Return (X, Y) of the center of cell containing provided text 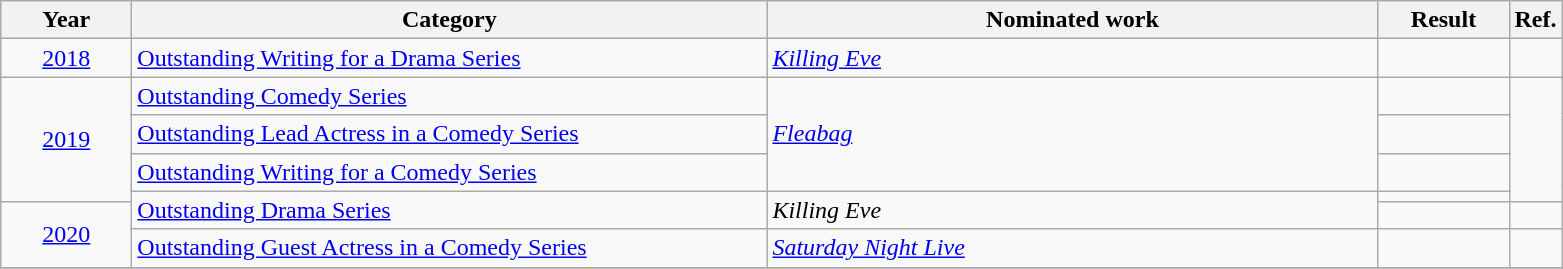
Fleabag (1072, 134)
Outstanding Writing for a Comedy Series (450, 172)
2020 (66, 234)
Category (450, 20)
Outstanding Lead Actress in a Comedy Series (450, 134)
Outstanding Guest Actress in a Comedy Series (450, 248)
Year (66, 20)
Ref. (1536, 20)
Nominated work (1072, 20)
Result (1444, 20)
2019 (66, 140)
Saturday Night Live (1072, 248)
Outstanding Comedy Series (450, 96)
Outstanding Drama Series (450, 210)
Outstanding Writing for a Drama Series (450, 58)
2018 (66, 58)
